For the text-containing cell, return its midpoint in [x, y] coordinate format. 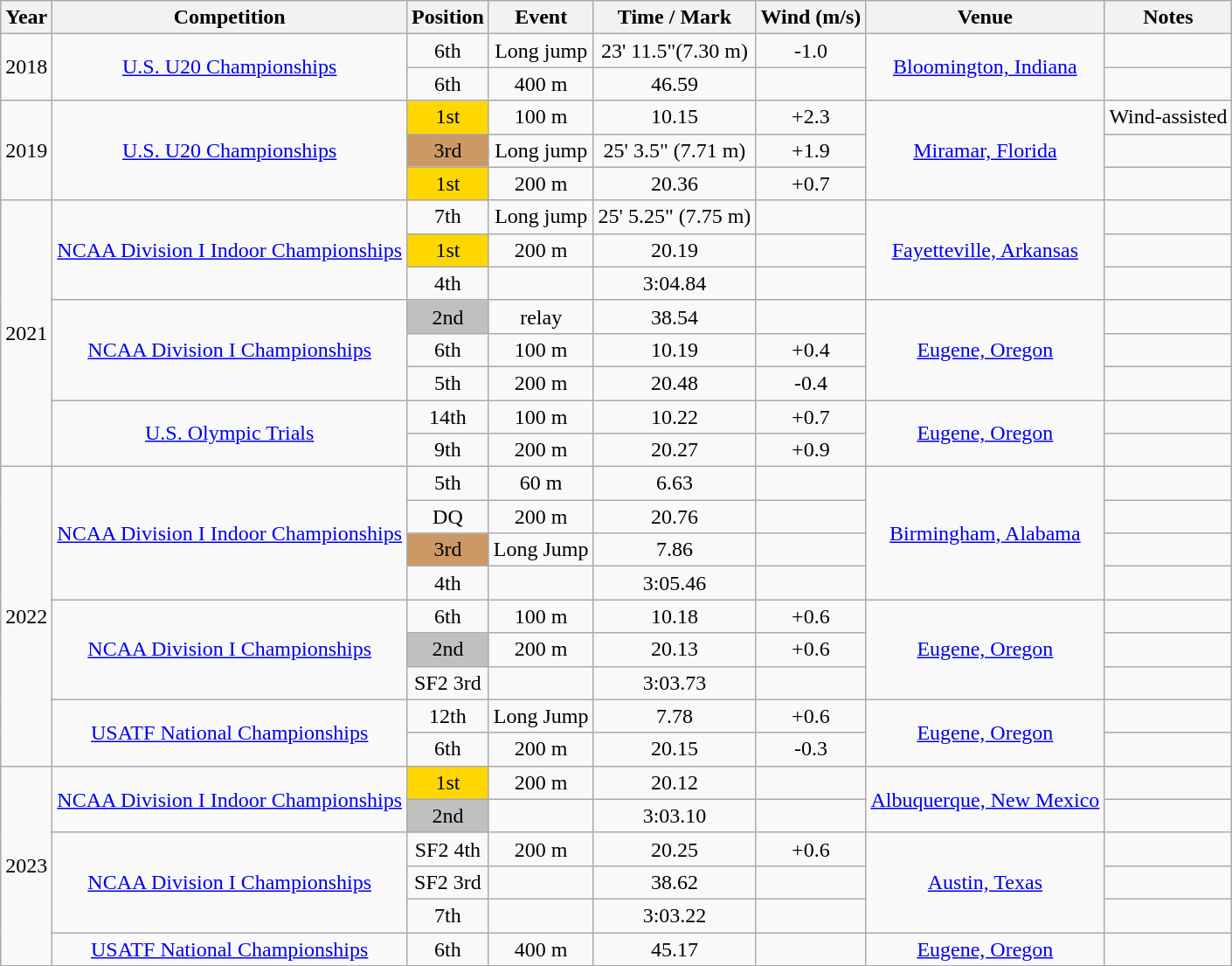
3:04.84 [675, 283]
60 m [541, 483]
SF2 4th [448, 849]
10.18 [675, 616]
Event [541, 17]
2018 [26, 67]
3:05.46 [675, 583]
38.54 [675, 316]
Venue [986, 17]
2022 [26, 617]
Time / Mark [675, 17]
Competition [230, 17]
3:03.10 [675, 816]
+0.4 [811, 350]
Year [26, 17]
12th [448, 716]
Birmingham, Alabama [986, 533]
+2.3 [811, 117]
10.19 [675, 350]
-0.4 [811, 383]
9th [448, 450]
3:03.22 [675, 915]
DQ [448, 517]
25' 3.5" (7.71 m) [675, 150]
14th [448, 417]
20.27 [675, 450]
+0.9 [811, 450]
Wind-assisted [1168, 117]
Position [448, 17]
2023 [26, 865]
20.76 [675, 517]
2021 [26, 333]
10.15 [675, 117]
38.62 [675, 882]
10.22 [675, 417]
20.48 [675, 383]
20.36 [675, 184]
7.78 [675, 716]
25' 5.25" (7.75 m) [675, 217]
6.63 [675, 483]
Fayetteville, Arkansas [986, 250]
Miramar, Florida [986, 150]
+1.9 [811, 150]
Austin, Texas [986, 882]
20.19 [675, 250]
7.86 [675, 550]
46.59 [675, 84]
45.17 [675, 949]
relay [541, 316]
20.25 [675, 849]
-1.0 [811, 51]
Bloomington, Indiana [986, 67]
20.13 [675, 650]
20.12 [675, 782]
-0.3 [811, 749]
Wind (m/s) [811, 17]
3:03.73 [675, 683]
U.S. Olympic Trials [230, 434]
23' 11.5"(7.30 m) [675, 51]
Albuquerque, New Mexico [986, 799]
20.15 [675, 749]
2019 [26, 150]
Notes [1168, 17]
